Capture the cell that displays the provided text and extract its [x, y] central coordinate. 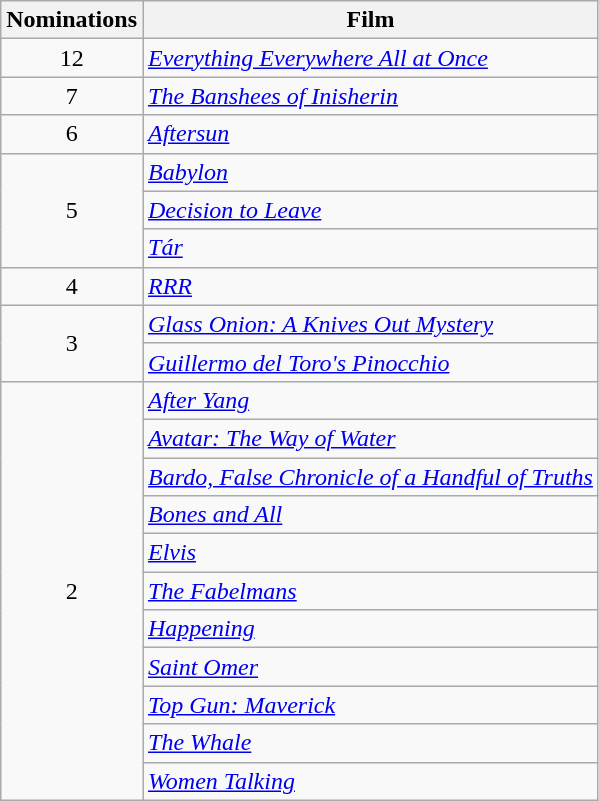
3 [72, 343]
Nominations [72, 20]
Happening [370, 629]
Film [370, 20]
Bones and All [370, 515]
6 [72, 134]
The Banshees of Inisherin [370, 96]
12 [72, 58]
Babylon [370, 172]
RRR [370, 286]
5 [72, 210]
Saint Omer [370, 667]
2 [72, 590]
Women Talking [370, 781]
7 [72, 96]
The Fabelmans [370, 591]
Aftersun [370, 134]
After Yang [370, 400]
Bardo, False Chronicle of a Handful of Truths [370, 477]
Elvis [370, 553]
Everything Everywhere All at Once [370, 58]
Avatar: The Way of Water [370, 438]
Guillermo del Toro's Pinocchio [370, 362]
Decision to Leave [370, 210]
Top Gun: Maverick [370, 705]
Glass Onion: A Knives Out Mystery [370, 324]
The Whale [370, 743]
Tár [370, 248]
4 [72, 286]
